Locate the cell with the specified text and output its [x, y] center coordinate. 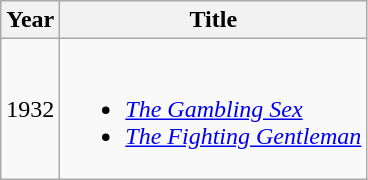
Title [214, 20]
1932 [30, 109]
Year [30, 20]
The Gambling SexThe Fighting Gentleman [214, 109]
